Return the [x, y] coordinate for the center point of the cell that contains the specified text.  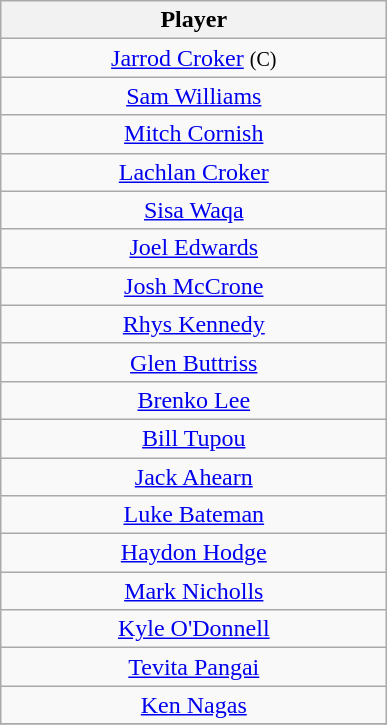
Rhys Kennedy [194, 324]
Mitch Cornish [194, 134]
Tevita Pangai [194, 667]
Kyle O'Donnell [194, 629]
Mark Nicholls [194, 591]
Jack Ahearn [194, 477]
Luke Bateman [194, 515]
Haydon Hodge [194, 553]
Jarrod Croker (C) [194, 58]
Lachlan Croker [194, 172]
Josh McCrone [194, 286]
Glen Buttriss [194, 362]
Ken Nagas [194, 705]
Brenko Lee [194, 400]
Sam Williams [194, 96]
Joel Edwards [194, 248]
Player [194, 20]
Sisa Waqa [194, 210]
Bill Tupou [194, 438]
